Determine the (x, y) coordinate at the center of the cell enclosing the given text.  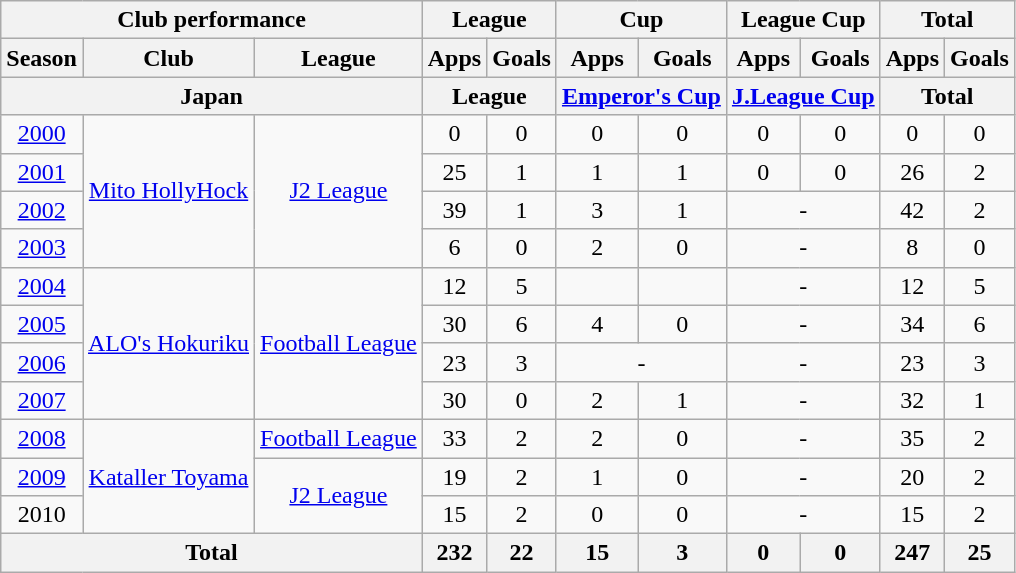
19 (454, 477)
26 (912, 172)
35 (912, 438)
2005 (42, 324)
2004 (42, 286)
42 (912, 210)
2006 (42, 362)
Emperor's Cup (641, 96)
2008 (42, 438)
247 (912, 553)
League Cup (803, 20)
2010 (42, 515)
232 (454, 553)
Season (42, 58)
Japan (212, 96)
4 (597, 324)
J.League Cup (803, 96)
34 (912, 324)
8 (912, 248)
2007 (42, 400)
2002 (42, 210)
ALO's Hokuriku (168, 343)
2003 (42, 248)
20 (912, 477)
33 (454, 438)
39 (454, 210)
Cup (641, 20)
Club performance (212, 20)
22 (522, 553)
Mito HollyHock (168, 191)
2000 (42, 134)
Club (168, 58)
Kataller Toyama (168, 476)
32 (912, 400)
2009 (42, 477)
2001 (42, 172)
